Detect which cell encompasses the target text, then output its (X, Y) center coordinate. 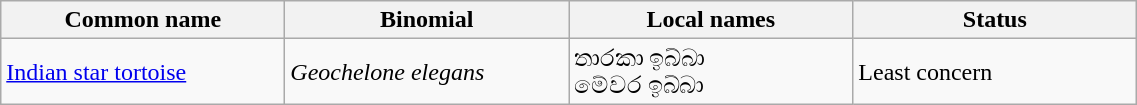
තාරකා ඉබ්බා මේවර ඉබ්බා (711, 72)
Indian star tortoise (143, 72)
Geochelone elegans (427, 72)
Status (995, 20)
Common name (143, 20)
Binomial (427, 20)
Local names (711, 20)
Least concern (995, 72)
